Return the [X, Y] coordinate for the center point of the cell that contains the specified text.  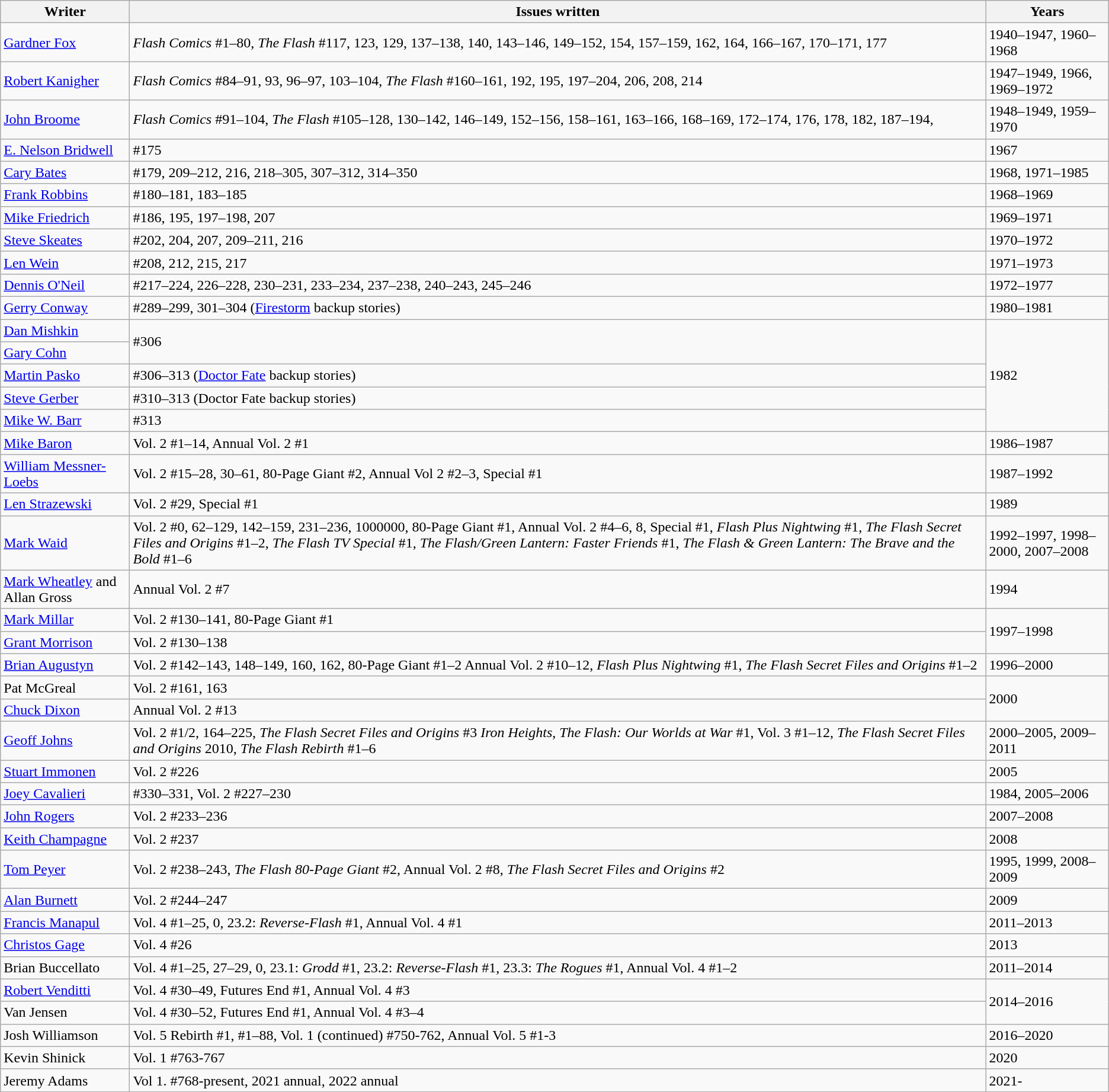
Mark Wheatley and Allan Gross [65, 589]
Issues written [558, 12]
Gardner Fox [65, 43]
Vol. 2 #130–141, 80-Page Giant #1 [558, 620]
William Messner-Loebs [65, 474]
Vol. 4 #1–25, 27–29, 0, 23.1: Grodd #1, 23.2: Reverse-Flash #1, 23.3: The Rogues #1, Annual Vol. 4 #1–2 [558, 968]
#208, 212, 215, 217 [558, 262]
Vol. 2 #1–14, Annual Vol. 2 #1 [558, 443]
Flash Comics #84–91, 93, 96–97, 103–104, The Flash #160–161, 192, 195, 197–204, 206, 208, 214 [558, 81]
1967 [1047, 150]
Vol. 2 #161, 163 [558, 687]
1980–1981 [1047, 308]
Len Strazewski [65, 504]
Mark Millar [65, 620]
Steve Gerber [65, 398]
Pat McGreal [65, 687]
Mike Baron [65, 443]
1989 [1047, 504]
2021- [1047, 1080]
#179, 209–212, 216, 218–305, 307–312, 314–350 [558, 172]
2000–2005, 2009–2011 [1047, 741]
Vol. 2 #237 [558, 839]
Francis Manapul [65, 923]
Dan Mishkin [65, 330]
Keith Champagne [65, 839]
Vol. 2 #29, Special #1 [558, 504]
1972–1977 [1047, 285]
Geoff Johns [65, 741]
Flash Comics #1–80, The Flash #117, 123, 129, 137–138, 140, 143–146, 149–152, 154, 157–159, 162, 164, 166–167, 170–171, 177 [558, 43]
Vol. 2 #226 [558, 771]
Van Jensen [65, 1013]
Chuck Dixon [65, 710]
Martin Pasko [65, 376]
Jeremy Adams [65, 1080]
1947–1949, 1966, 1969–1972 [1047, 81]
Vol. 2 #233–236 [558, 816]
Flash Comics #91–104, The Flash #105–128, 130–142, 146–149, 152–156, 158–161, 163–166, 168–169, 172–174, 176, 178, 182, 187–194, [558, 120]
#217–224, 226–228, 230–231, 233–234, 237–238, 240–243, 245–246 [558, 285]
1986–1987 [1047, 443]
Cary Bates [65, 172]
Vol. 4 #30–52, Futures End #1, Annual Vol. 4 #3–4 [558, 1013]
2000 [1047, 699]
Vol. 4 #26 [558, 945]
Vol. 4 #1–25, 0, 23.2: Reverse-Flash #1, Annual Vol. 4 #1 [558, 923]
Brian Augustyn [65, 665]
Gerry Conway [65, 308]
Kevin Shinick [65, 1058]
Vol. 2 #130–138 [558, 642]
John Broome [65, 120]
E. Nelson Bridwell [65, 150]
Vol. 2 #15–28, 30–61, 80-Page Giant #2, Annual Vol 2 #2–3, Special #1 [558, 474]
1968–1969 [1047, 195]
Len Wein [65, 262]
Dennis O'Neil [65, 285]
1969–1971 [1047, 217]
Vol. 1 #763-767 [558, 1058]
Vol. 2 #238–243, The Flash 80-Page Giant #2, Annual Vol. 2 #8, The Flash Secret Files and Origins #2 [558, 870]
1982 [1047, 375]
Josh Williamson [65, 1035]
Writer [65, 12]
1948–1949, 1959–1970 [1047, 120]
Joey Cavalieri [65, 794]
Robert Venditti [65, 990]
1984, 2005–2006 [1047, 794]
Vol. 2 #142–143, 148–149, 160, 162, 80-Page Giant #1–2 Annual Vol. 2 #10–12, Flash Plus Nightwing #1, The Flash Secret Files and Origins #1–2 [558, 665]
Tom Peyer [65, 870]
John Rogers [65, 816]
Robert Kanigher [65, 81]
1997–1998 [1047, 631]
#330–331, Vol. 2 #227–230 [558, 794]
2020 [1047, 1058]
2005 [1047, 771]
Vol. 4 #30–49, Futures End #1, Annual Vol. 4 #3 [558, 990]
2008 [1047, 839]
Annual Vol. 2 #7 [558, 589]
1940–1947, 1960–1968 [1047, 43]
#306 [558, 341]
Brian Buccellato [65, 968]
1995, 1999, 2008–2009 [1047, 870]
Vol. 5 Rebirth #1, #1–88, Vol. 1 (continued) #750-762, Annual Vol. 5 #1-3 [558, 1035]
1968, 1971–1985 [1047, 172]
1970–1972 [1047, 240]
Vol 1. #768-present, 2021 annual, 2022 annual [558, 1080]
Grant Morrison [65, 642]
1996–2000 [1047, 665]
Alan Burnett [65, 900]
Mark Waid [65, 543]
2011–2013 [1047, 923]
Frank Robbins [65, 195]
#175 [558, 150]
2007–2008 [1047, 816]
1992–1997, 1998–2000, 2007–2008 [1047, 543]
Gary Cohn [65, 353]
#186, 195, 197–198, 207 [558, 217]
1971–1973 [1047, 262]
2009 [1047, 900]
#289–299, 301–304 (Firestorm backup stories) [558, 308]
Mike W. Barr [65, 421]
#306–313 (Doctor Fate backup stories) [558, 376]
2013 [1047, 945]
#202, 204, 207, 209–211, 216 [558, 240]
Mike Friedrich [65, 217]
Christos Gage [65, 945]
Years [1047, 12]
Vol. 2 #244–247 [558, 900]
1994 [1047, 589]
2016–2020 [1047, 1035]
#313 [558, 421]
#310–313 (Doctor Fate backup stories) [558, 398]
Stuart Immonen [65, 771]
Steve Skeates [65, 240]
#180–181, 183–185 [558, 195]
1987–1992 [1047, 474]
2011–2014 [1047, 968]
2014–2016 [1047, 1001]
Annual Vol. 2 #13 [558, 710]
